Capture the cell that displays the provided text and extract its (x, y) central coordinate. 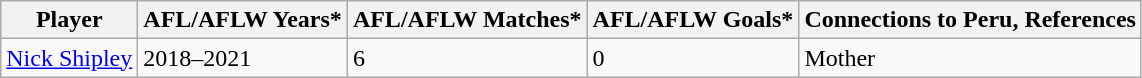
AFL/AFLW Matches* (467, 20)
Player (70, 20)
0 (693, 58)
2018–2021 (243, 58)
AFL/AFLW Years* (243, 20)
Mother (970, 58)
Connections to Peru, References (970, 20)
Nick Shipley (70, 58)
6 (467, 58)
AFL/AFLW Goals* (693, 20)
